From the cell containing the given text, extract its center point as [X, Y] coordinate. 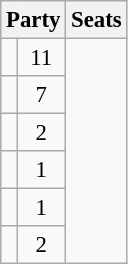
Party [34, 20]
11 [42, 58]
Seats [96, 20]
7 [42, 95]
